Output the [x, y] coordinate of the center of the cell containing the given text.  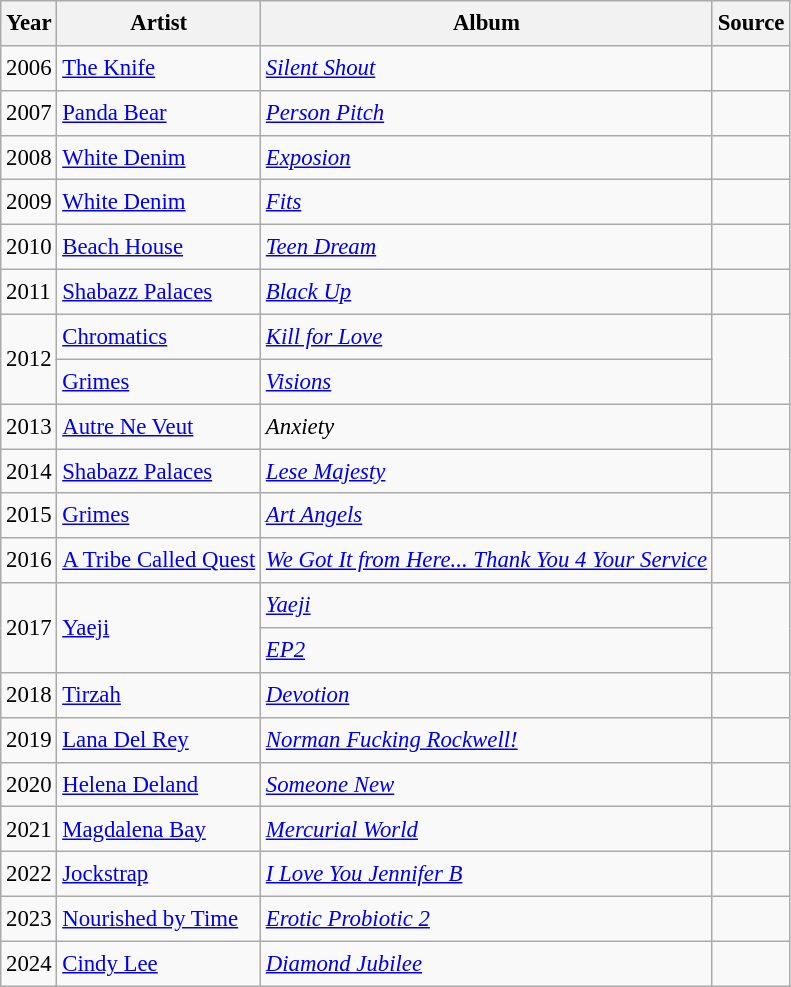
Visions [487, 382]
Nourished by Time [159, 920]
Teen Dream [487, 248]
2017 [29, 628]
Helena Deland [159, 784]
A Tribe Called Quest [159, 560]
Art Angels [487, 516]
I Love You Jennifer B [487, 874]
We Got It from Here... Thank You 4 Your Service [487, 560]
Panda Bear [159, 114]
2010 [29, 248]
Kill for Love [487, 336]
2007 [29, 114]
Silent Shout [487, 68]
Mercurial World [487, 830]
Fits [487, 202]
Beach House [159, 248]
EP2 [487, 650]
Year [29, 24]
2011 [29, 292]
2006 [29, 68]
2013 [29, 426]
Someone New [487, 784]
2012 [29, 359]
2021 [29, 830]
2014 [29, 472]
Devotion [487, 696]
Norman Fucking Rockwell! [487, 740]
Magdalena Bay [159, 830]
Album [487, 24]
2019 [29, 740]
2020 [29, 784]
2008 [29, 158]
2024 [29, 964]
2018 [29, 696]
Cindy Lee [159, 964]
Diamond Jubilee [487, 964]
Autre Ne Veut [159, 426]
Source [750, 24]
2015 [29, 516]
Person Pitch [487, 114]
Jockstrap [159, 874]
2009 [29, 202]
Chromatics [159, 336]
Tirzah [159, 696]
Erotic Probiotic 2 [487, 920]
2016 [29, 560]
Exposion [487, 158]
Lese Majesty [487, 472]
2023 [29, 920]
Anxiety [487, 426]
Lana Del Rey [159, 740]
The Knife [159, 68]
Artist [159, 24]
2022 [29, 874]
Black Up [487, 292]
